For the text-containing cell, return its midpoint in (x, y) coordinate format. 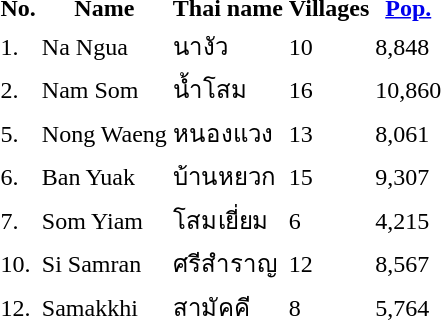
หนองแวง (228, 133)
16 (328, 90)
13 (328, 133)
6 (328, 220)
น้ำโสม (228, 90)
โสมเยี่ยม (228, 220)
Ban Yuak (104, 176)
บ้านหยวก (228, 176)
ศรีสำราญ (228, 264)
Nong Waeng (104, 133)
Som Yiam (104, 220)
10 (328, 46)
15 (328, 176)
Na Ngua (104, 46)
นางัว (228, 46)
Si Samran (104, 264)
12 (328, 264)
Nam Som (104, 90)
